Capture the cell that displays the provided text and extract its [X, Y] central coordinate. 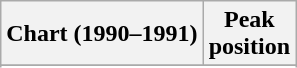
Chart (1990–1991) [102, 34]
Peakposition [249, 34]
